Scan for the cell matching the given text and deliver its [x, y] coordinate at center. 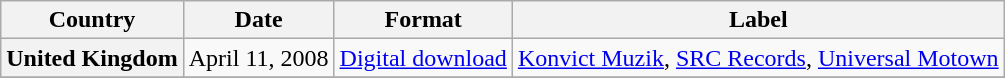
United Kingdom [92, 58]
Label [758, 20]
Country [92, 20]
Date [258, 20]
April 11, 2008 [258, 58]
Digital download [423, 58]
Konvict Muzik, SRC Records, Universal Motown [758, 58]
Format [423, 20]
